Identify which cell holds the provided text, then report its (X, Y) central coordinate. 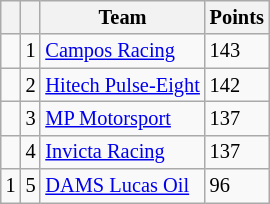
Campos Racing (122, 51)
5 (31, 186)
Hitech Pulse-Eight (122, 85)
143 (237, 51)
4 (31, 152)
Invicta Racing (122, 152)
Team (122, 17)
3 (31, 118)
96 (237, 186)
MP Motorsport (122, 118)
Points (237, 17)
DAMS Lucas Oil (122, 186)
2 (31, 85)
142 (237, 85)
